Locate the cell with the specified text and output its (x, y) center coordinate. 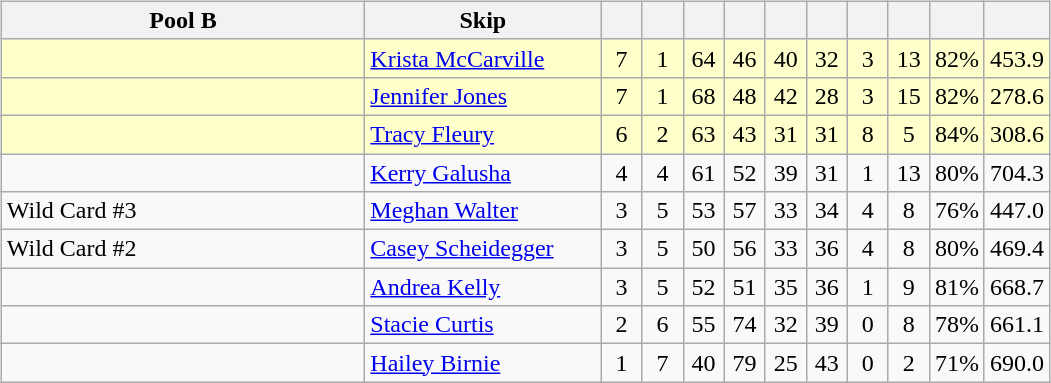
Skip (483, 20)
74 (744, 325)
Wild Card #2 (183, 249)
63 (704, 134)
Hailey Birnie (483, 363)
84% (956, 134)
469.4 (1016, 249)
15 (908, 96)
28 (826, 96)
Tracy Fleury (483, 134)
278.6 (1016, 96)
Wild Card #3 (183, 211)
51 (744, 287)
661.1 (1016, 325)
Meghan Walter (483, 211)
53 (704, 211)
Casey Scheidegger (483, 249)
453.9 (1016, 58)
42 (786, 96)
71% (956, 363)
46 (744, 58)
308.6 (1016, 134)
Jennifer Jones (483, 96)
9 (908, 287)
76% (956, 211)
Stacie Curtis (483, 325)
57 (744, 211)
56 (744, 249)
Andrea Kelly (483, 287)
Krista McCarville (483, 58)
79 (744, 363)
68 (704, 96)
690.0 (1016, 363)
Pool B (183, 20)
704.3 (1016, 173)
81% (956, 287)
668.7 (1016, 287)
50 (704, 249)
447.0 (1016, 211)
48 (744, 96)
34 (826, 211)
25 (786, 363)
64 (704, 58)
78% (956, 325)
61 (704, 173)
Kerry Galusha (483, 173)
35 (786, 287)
55 (704, 325)
